Extract the (X, Y) coordinate from the center of the cell holding the provided text.  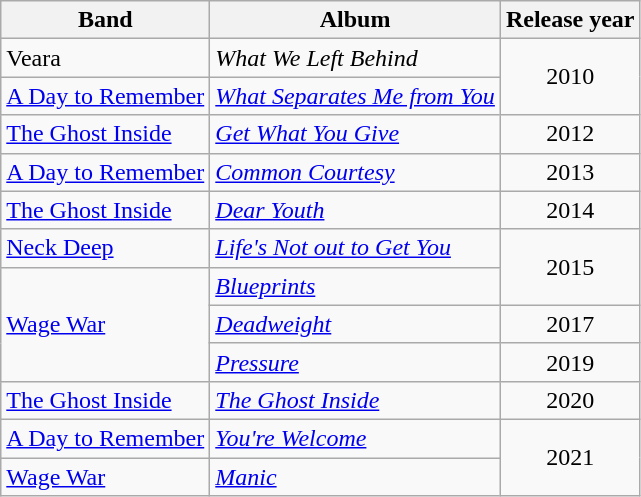
Blueprints (356, 286)
What Separates Me from You (356, 96)
Common Courtesy (356, 172)
2012 (570, 134)
Life's Not out to Get You (356, 248)
Dear Youth (356, 210)
Deadweight (356, 324)
2014 (570, 210)
Band (106, 20)
2013 (570, 172)
Pressure (356, 362)
2019 (570, 362)
2010 (570, 77)
2017 (570, 324)
Release year (570, 20)
Veara (106, 58)
Manic (356, 477)
2015 (570, 267)
Get What You Give (356, 134)
You're Welcome (356, 438)
2021 (570, 457)
Album (356, 20)
2020 (570, 400)
Neck Deep (106, 248)
What We Left Behind (356, 58)
